Capture the cell that displays the provided text and extract its [x, y] central coordinate. 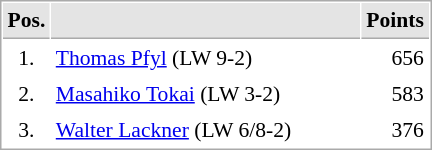
3. [26, 129]
Pos. [26, 21]
376 [396, 129]
1. [26, 57]
Thomas Pfyl (LW 9-2) [206, 57]
2. [26, 93]
656 [396, 57]
Masahiko Tokai (LW 3-2) [206, 93]
583 [396, 93]
Walter Lackner (LW 6/8-2) [206, 129]
Points [396, 21]
